Return the (x, y) coordinate for the center point of the cell that contains the specified text.  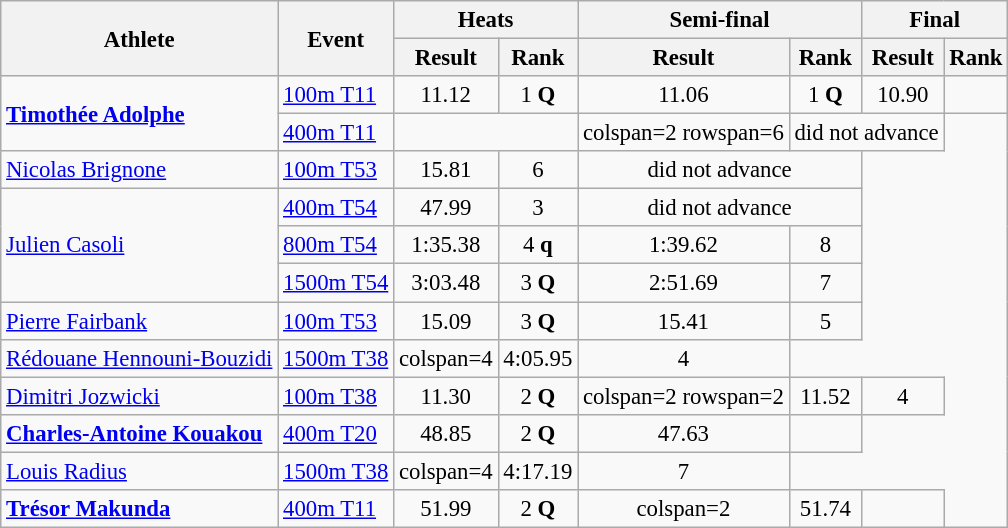
Louis Radius (140, 471)
colspan=2 rowspan=2 (684, 396)
51.99 (446, 509)
15.81 (446, 170)
6 (538, 170)
100m T38 (336, 396)
5 (825, 321)
Trésor Makunda (140, 509)
Charles-Antoine Kouakou (140, 433)
1500m T54 (336, 283)
Julien Casoli (140, 246)
11.30 (446, 396)
11.06 (684, 95)
4 q (538, 245)
15.09 (446, 321)
10.90 (903, 95)
48.85 (446, 433)
1:35.38 (446, 245)
4:05.95 (538, 358)
Semi-final (720, 20)
4:17.19 (538, 471)
Athlete (140, 38)
Event (336, 38)
100m T11 (336, 95)
47.63 (684, 433)
Timothée Adolphe (140, 114)
Nicolas Brignone (140, 170)
400m T54 (336, 208)
Rédouane Hennouni-Bouzidi (140, 358)
11.52 (825, 396)
Final (935, 20)
1:39.62 (684, 245)
Dimitri Jozwicki (140, 396)
8 (825, 245)
47.99 (446, 208)
11.12 (446, 95)
Heats (486, 20)
colspan=2 (684, 509)
400m T20 (336, 433)
colspan=2 rowspan=6 (684, 133)
800m T54 (336, 245)
3 (538, 208)
2:51.69 (684, 283)
51.74 (825, 509)
15.41 (684, 321)
Pierre Fairbank (140, 321)
3:03.48 (446, 283)
